Search for the cell housing the specified text and yield its (x, y) center coordinate. 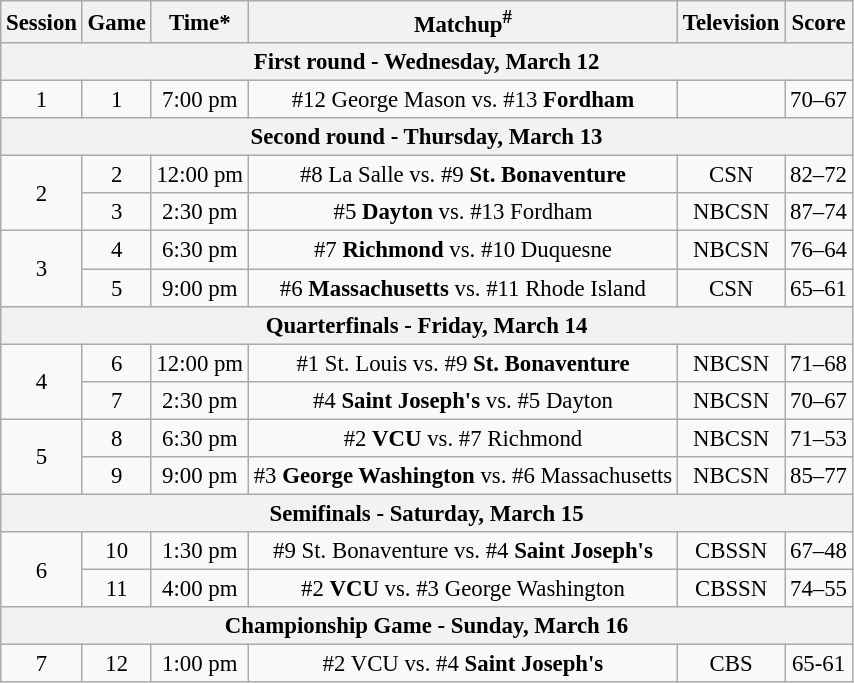
CBS (732, 664)
#2 VCU vs. #7 Richmond (462, 438)
Television (732, 22)
10 (116, 551)
Game (116, 22)
#4 Saint Joseph's vs. #5 Dayton (462, 400)
85–77 (819, 476)
#3 George Washington vs. #6 Massachusetts (462, 476)
#8 La Salle vs. #9 St. Bonaventure (462, 175)
#9 St. Bonaventure vs. #4 Saint Joseph's (462, 551)
#1 St. Louis vs. #9 St. Bonaventure (462, 363)
First round - Wednesday, March 12 (427, 62)
Quarterfinals - Friday, March 14 (427, 325)
#2 VCU vs. #4 Saint Joseph's (462, 664)
1:00 pm (200, 664)
Session (42, 22)
9 (116, 476)
Championship Game - Sunday, March 16 (427, 626)
Semifinals - Saturday, March 15 (427, 513)
#12 George Mason vs. #13 Fordham (462, 100)
65-61 (819, 664)
8 (116, 438)
87–74 (819, 213)
76–64 (819, 250)
71–53 (819, 438)
#6 Massachusetts vs. #11 Rhode Island (462, 288)
#5 Dayton vs. #13 Fordham (462, 213)
1:30 pm (200, 551)
11 (116, 588)
82–72 (819, 175)
Matchup# (462, 22)
67–48 (819, 551)
#2 VCU vs. #3 George Washington (462, 588)
65–61 (819, 288)
71–68 (819, 363)
Score (819, 22)
Second round - Thursday, March 13 (427, 137)
12 (116, 664)
Time* (200, 22)
4:00 pm (200, 588)
74–55 (819, 588)
#7 Richmond vs. #10 Duquesne (462, 250)
7:00 pm (200, 100)
